Output the (x, y) coordinate of the center of the cell containing the given text.  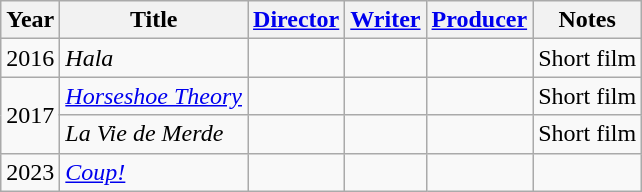
2016 (30, 58)
La Vie de Merde (154, 134)
Title (154, 20)
Horseshoe Theory (154, 96)
Hala (154, 58)
Writer (386, 20)
Year (30, 20)
Coup! (154, 172)
2023 (30, 172)
Producer (480, 20)
Notes (588, 20)
Director (296, 20)
2017 (30, 115)
